Return [X, Y] of the center of cell containing provided text 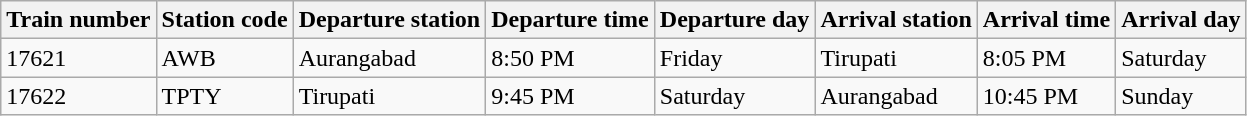
Train number [78, 20]
Arrival time [1046, 20]
17622 [78, 96]
Sunday [1181, 96]
Station code [224, 20]
Departure time [570, 20]
8:05 PM [1046, 58]
Departure day [734, 20]
17621 [78, 58]
9:45 PM [570, 96]
Departure station [390, 20]
10:45 PM [1046, 96]
8:50 PM [570, 58]
TPTY [224, 96]
AWB [224, 58]
Friday [734, 58]
Arrival station [896, 20]
Arrival day [1181, 20]
